Identify which cell holds the provided text, then report its [X, Y] central coordinate. 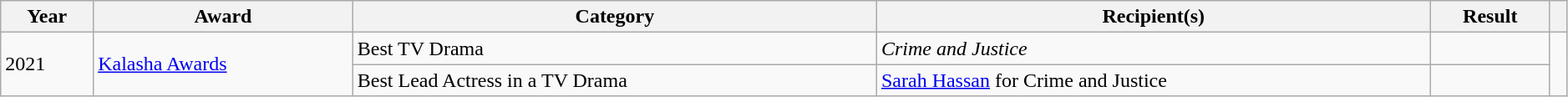
Award [224, 17]
Crime and Justice [1153, 48]
Recipient(s) [1153, 17]
Best Lead Actress in a TV Drama [615, 80]
2021 [47, 64]
Kalasha Awards [224, 64]
Sarah Hassan for Crime and Justice [1153, 80]
Result [1490, 17]
Year [47, 17]
Category [615, 17]
Best TV Drama [615, 48]
